Return (x, y) of the center of cell containing provided text 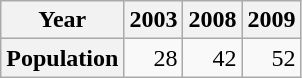
2003 (154, 20)
42 (212, 58)
Population (62, 58)
Year (62, 20)
2008 (212, 20)
28 (154, 58)
52 (272, 58)
2009 (272, 20)
